Return the [X, Y] coordinate for the center point of the cell that contains the specified text.  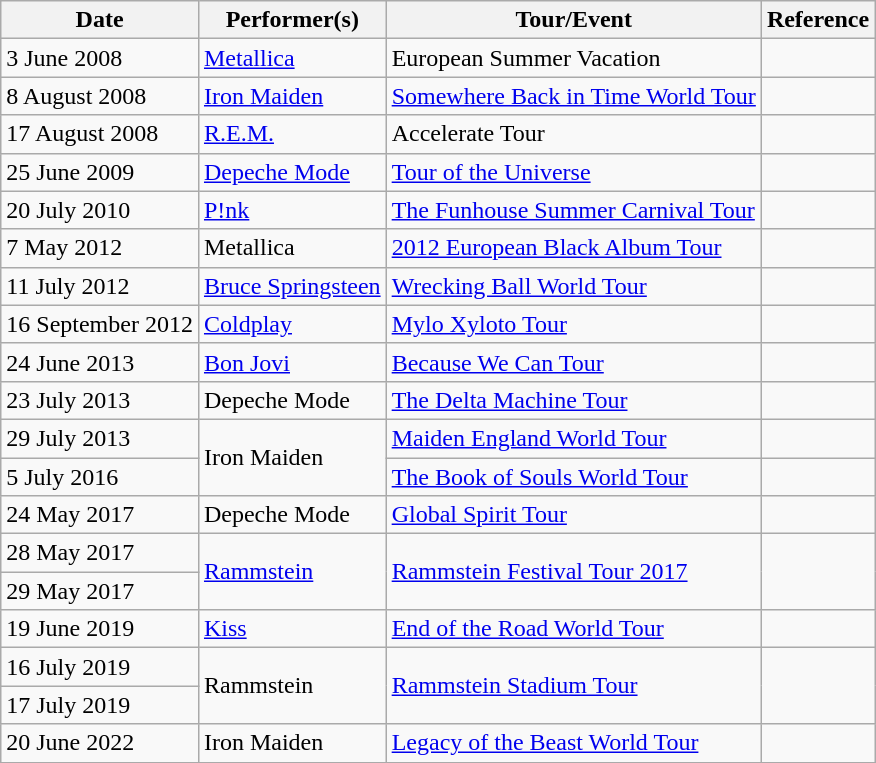
Performer(s) [292, 20]
17 August 2008 [100, 134]
P!nk [292, 210]
Bon Jovi [292, 362]
European Summer Vacation [574, 58]
The Book of Souls World Tour [574, 477]
7 May 2012 [100, 248]
11 July 2012 [100, 286]
29 May 2017 [100, 591]
24 June 2013 [100, 362]
Tour of the Universe [574, 172]
24 May 2017 [100, 515]
25 June 2009 [100, 172]
Maiden England World Tour [574, 438]
19 June 2019 [100, 629]
Somewhere Back in Time World Tour [574, 96]
Wrecking Ball World Tour [574, 286]
23 July 2013 [100, 400]
Bruce Springsteen [292, 286]
End of the Road World Tour [574, 629]
Kiss [292, 629]
5 July 2016 [100, 477]
29 July 2013 [100, 438]
Coldplay [292, 324]
Global Spirit Tour [574, 515]
16 July 2019 [100, 667]
8 August 2008 [100, 96]
28 May 2017 [100, 553]
3 June 2008 [100, 58]
Mylo Xyloto Tour [574, 324]
Accelerate Tour [574, 134]
Reference [818, 20]
Legacy of the Beast World Tour [574, 743]
Because We Can Tour [574, 362]
Rammstein Festival Tour 2017 [574, 572]
20 June 2022 [100, 743]
Tour/Event [574, 20]
Date [100, 20]
The Delta Machine Tour [574, 400]
R.E.M. [292, 134]
2012 European Black Album Tour [574, 248]
Rammstein Stadium Tour [574, 686]
16 September 2012 [100, 324]
The Funhouse Summer Carnival Tour [574, 210]
17 July 2019 [100, 705]
20 July 2010 [100, 210]
